Identify which cell holds the provided text, then report its (x, y) central coordinate. 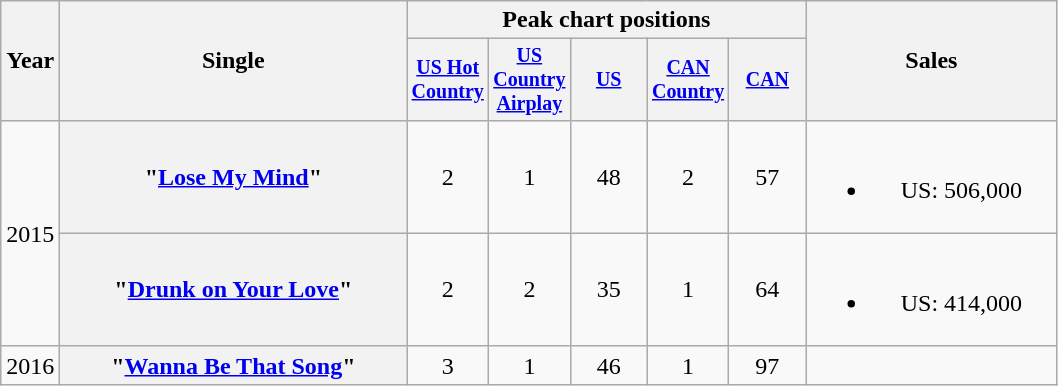
CAN Country (688, 80)
US Country Airplay (530, 80)
CAN (768, 80)
Year (30, 61)
Single (234, 61)
"Drunk on Your Love" (234, 290)
US: 506,000 (932, 176)
US Hot Country (448, 80)
97 (768, 365)
48 (608, 176)
35 (608, 290)
Sales (932, 61)
3 (448, 365)
2016 (30, 365)
Peak chart positions (606, 20)
64 (768, 290)
"Wanna Be That Song" (234, 365)
"Lose My Mind" (234, 176)
57 (768, 176)
2015 (30, 233)
US (608, 80)
US: 414,000 (932, 290)
46 (608, 365)
